For the text-containing cell, return its midpoint in [X, Y] coordinate format. 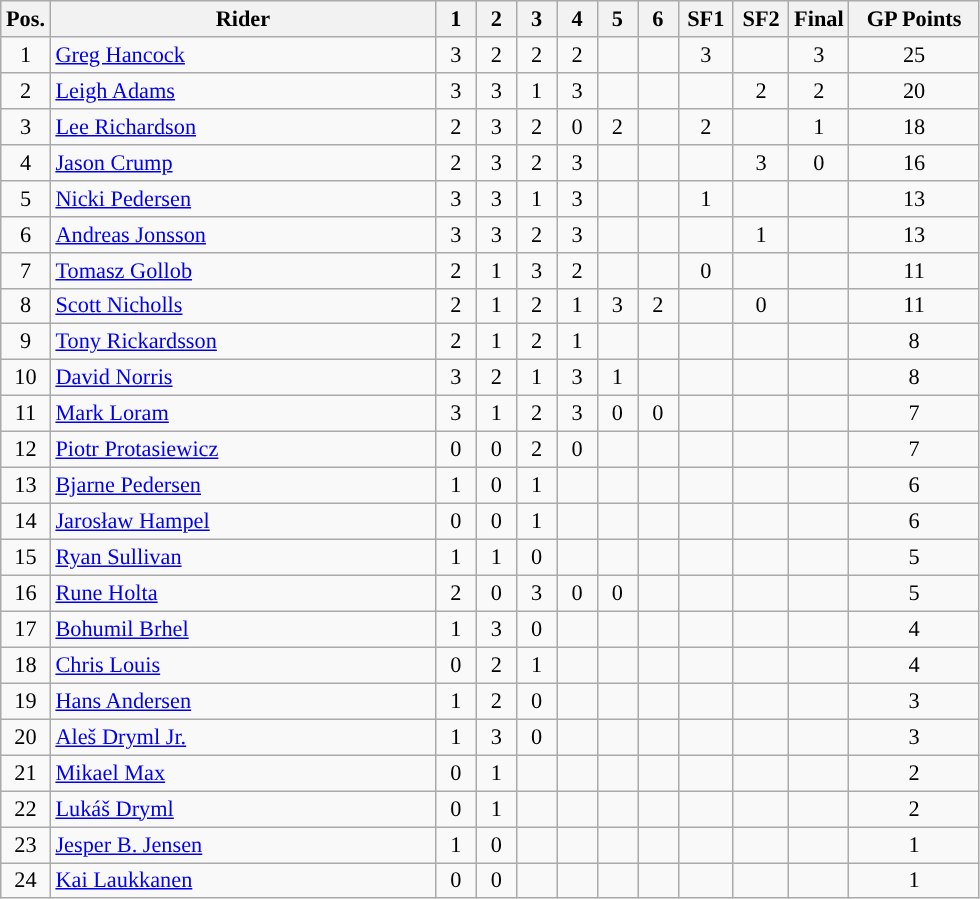
Jarosław Hampel [242, 521]
Rider [242, 19]
SF2 [760, 19]
Nicki Pedersen [242, 198]
24 [26, 880]
Bohumil Brhel [242, 629]
9 [26, 342]
SF1 [706, 19]
15 [26, 557]
Bjarne Pedersen [242, 485]
23 [26, 844]
Lukáš Dryml [242, 809]
Piotr Protasiewicz [242, 450]
David Norris [242, 378]
Pos. [26, 19]
Mark Loram [242, 414]
Andreas Jonsson [242, 234]
Final [819, 19]
12 [26, 450]
Tomasz Gollob [242, 270]
10 [26, 378]
Hans Andersen [242, 701]
Chris Louis [242, 665]
Kai Laukkanen [242, 880]
Tony Rickardsson [242, 342]
Jesper B. Jensen [242, 844]
19 [26, 701]
Greg Hancock [242, 55]
Ryan Sullivan [242, 557]
17 [26, 629]
Rune Holta [242, 593]
14 [26, 521]
21 [26, 773]
Scott Nicholls [242, 306]
Leigh Adams [242, 90]
Mikael Max [242, 773]
25 [914, 55]
Lee Richardson [242, 126]
GP Points [914, 19]
Jason Crump [242, 162]
Aleš Dryml Jr. [242, 737]
22 [26, 809]
